Output the (X, Y) coordinate of the center of the cell containing the given text.  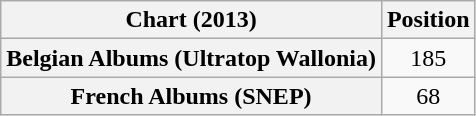
French Albums (SNEP) (192, 96)
Chart (2013) (192, 20)
Belgian Albums (Ultratop Wallonia) (192, 58)
Position (428, 20)
185 (428, 58)
68 (428, 96)
